For the text-containing cell, return its midpoint in [X, Y] coordinate format. 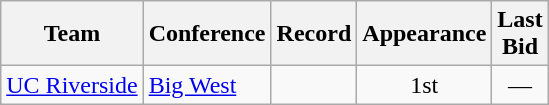
Team [72, 34]
1st [424, 85]
Big West [207, 85]
LastBid [520, 34]
— [520, 85]
UC Riverside [72, 85]
Record [314, 34]
Conference [207, 34]
Appearance [424, 34]
